Return the [x, y] coordinate for the center point of the cell that contains the specified text.  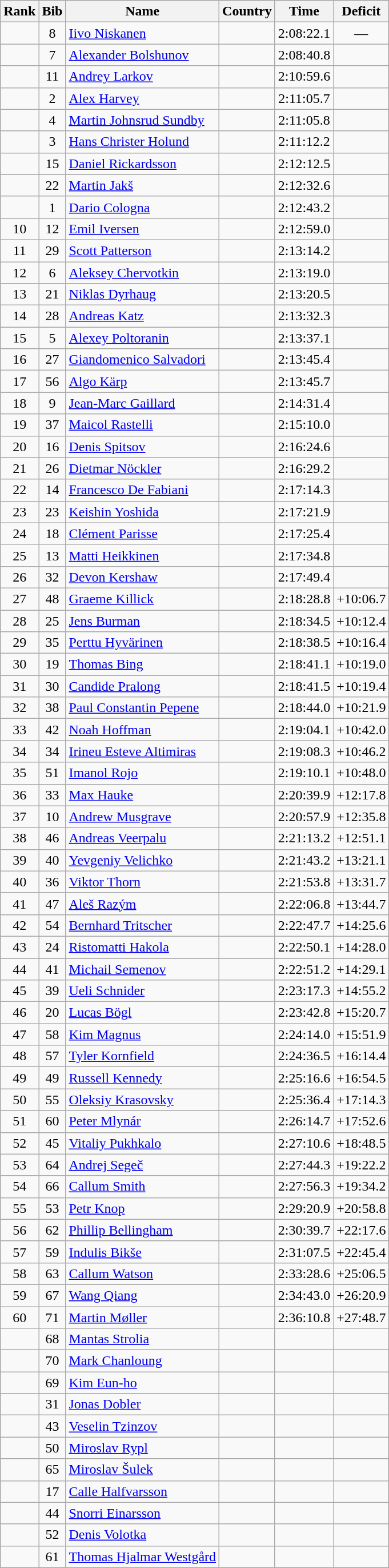
+18:48.5 [361, 1143]
+10:12.4 [361, 620]
7 [53, 55]
Iivo Niskanen [143, 33]
Thomas Bing [143, 664]
Thomas Hjalmar Westgård [143, 1557]
Ristomatti Hakola [143, 947]
2:24:36.5 [304, 1056]
Snorri Einarsson [143, 1513]
+17:52.6 [361, 1121]
6 [53, 273]
2:27:44.3 [304, 1165]
+15:51.9 [361, 1034]
2:18:41.1 [304, 664]
2:08:22.1 [304, 33]
+26:20.9 [361, 1295]
3 [53, 142]
Emil Iversen [143, 229]
2:18:34.5 [304, 620]
2:13:20.5 [304, 295]
2:22:47.7 [304, 925]
+17:14.3 [361, 1100]
2 [53, 98]
2:22:51.2 [304, 969]
+19:34.2 [361, 1187]
68 [53, 1339]
Andrew Musgrave [143, 817]
— [361, 33]
2:13:45.4 [304, 360]
2:22:06.8 [304, 904]
Indulis Bikše [143, 1252]
2:17:14.3 [304, 490]
Jonas Dobler [143, 1404]
+12:51.1 [361, 838]
2:12:32.6 [304, 185]
2:08:40.8 [304, 55]
Miroslav Šulek [143, 1470]
2:11:05.7 [304, 98]
+14:25.6 [361, 925]
+15:20.7 [361, 1013]
Dario Cologna [143, 207]
2:23:42.8 [304, 1013]
5 [53, 338]
+10:42.0 [361, 730]
+12:17.8 [361, 795]
2:15:10.0 [304, 425]
Miroslav Rypl [143, 1448]
+16:54.5 [361, 1078]
Viktor Thorn [143, 882]
+27:48.7 [361, 1317]
66 [53, 1187]
Giandomenico Salvadori [143, 360]
+13:31.7 [361, 882]
2:16:24.6 [304, 447]
+10:21.9 [361, 708]
Clément Parisse [143, 534]
Paul Constantin Pepene [143, 708]
2:12:59.0 [304, 229]
Aleš Razým [143, 904]
Alex Harvey [143, 98]
Rank [19, 11]
2:26:14.7 [304, 1121]
Veselin Tzinzov [143, 1426]
+20:58.8 [361, 1208]
Tyler Kornfield [143, 1056]
69 [53, 1383]
Callum Smith [143, 1187]
+14:28.0 [361, 947]
Mark Chanloung [143, 1361]
2:11:12.2 [304, 142]
+22:17.6 [361, 1230]
2:14:31.4 [304, 403]
2:10:59.6 [304, 77]
2:17:34.8 [304, 555]
2:21:43.2 [304, 860]
2:34:43.0 [304, 1295]
Scott Patterson [143, 250]
Lucas Bögl [143, 1013]
Kim Magnus [143, 1034]
Alexey Poltoranin [143, 338]
Jens Burman [143, 620]
Candide Pralong [143, 686]
Dietmar Nöckler [143, 468]
+22:45.4 [361, 1252]
+14:29.1 [361, 969]
71 [53, 1317]
+10:16.4 [361, 643]
2:13:45.7 [304, 381]
Bernhard Tritscher [143, 925]
Mantas Strolia [143, 1339]
2:27:10.6 [304, 1143]
Phillip Bellingham [143, 1230]
1 [53, 207]
Denis Spitsov [143, 447]
61 [53, 1557]
+14:55.2 [361, 991]
Maicol Rastelli [143, 425]
Vitaliy Pukhkalo [143, 1143]
64 [53, 1165]
+10:46.2 [361, 751]
+10:19.4 [361, 686]
2:18:38.5 [304, 643]
+10:48.0 [361, 773]
2:22:50.1 [304, 947]
4 [53, 120]
+10:06.7 [361, 599]
62 [53, 1230]
Deficit [361, 11]
2:24:14.0 [304, 1034]
70 [53, 1361]
Andrey Larkov [143, 77]
2:25:36.4 [304, 1100]
Time [304, 11]
Peter Mlynár [143, 1121]
2:13:37.1 [304, 338]
Andrej Segeč [143, 1165]
2:13:32.3 [304, 316]
2:23:17.3 [304, 991]
Noah Hoffman [143, 730]
Keishin Yoshida [143, 512]
Graeme Killick [143, 599]
2:17:21.9 [304, 512]
2:16:29.2 [304, 468]
2:19:04.1 [304, 730]
2:21:53.8 [304, 882]
+19:22.2 [361, 1165]
2:19:08.3 [304, 751]
Denis Volotka [143, 1535]
9 [53, 403]
2:27:56.3 [304, 1187]
Max Hauke [143, 795]
Devon Kershaw [143, 577]
2:29:20.9 [304, 1208]
Francesco De Fabiani [143, 490]
Imanol Rojo [143, 773]
Country [247, 11]
+13:21.1 [361, 860]
2:20:39.9 [304, 795]
Andreas Katz [143, 316]
Irineu Esteve Altimiras [143, 751]
65 [53, 1470]
2:31:07.5 [304, 1252]
Oleksiy Krasovsky [143, 1100]
Name [143, 11]
Algo Kärp [143, 381]
2:30:39.7 [304, 1230]
Martin Møller [143, 1317]
Matti Heikkinen [143, 555]
Petr Knop [143, 1208]
Alexander Bolshunov [143, 55]
2:13:19.0 [304, 273]
Martin Jakš [143, 185]
Jean-Marc Gaillard [143, 403]
Andreas Veerpalu [143, 838]
2:18:28.8 [304, 599]
Bib [53, 11]
Russell Kennedy [143, 1078]
Niklas Dyrhaug [143, 295]
2:18:41.5 [304, 686]
2:33:28.6 [304, 1273]
+25:06.5 [361, 1273]
67 [53, 1295]
Aleksey Chervotkin [143, 273]
+13:44.7 [361, 904]
2:17:49.4 [304, 577]
2:20:57.9 [304, 817]
Yevgeniy Velichko [143, 860]
2:25:16.6 [304, 1078]
Martin Johnsrud Sundby [143, 120]
2:12:43.2 [304, 207]
2:19:10.1 [304, 773]
Callum Watson [143, 1273]
2:13:14.2 [304, 250]
2:18:44.0 [304, 708]
2:12:12.5 [304, 164]
63 [53, 1273]
+10:19.0 [361, 664]
Calle Halfvarsson [143, 1491]
Kim Eun-ho [143, 1383]
2:36:10.8 [304, 1317]
8 [53, 33]
2:21:13.2 [304, 838]
Ueli Schnider [143, 991]
Perttu Hyvärinen [143, 643]
Michail Semenov [143, 969]
+16:14.4 [361, 1056]
2:11:05.8 [304, 120]
Wang Qiang [143, 1295]
Hans Christer Holund [143, 142]
Daniel Rickardsson [143, 164]
+12:35.8 [361, 817]
2:17:25.4 [304, 534]
